Detect which cell encompasses the target text, then output its [X, Y] center coordinate. 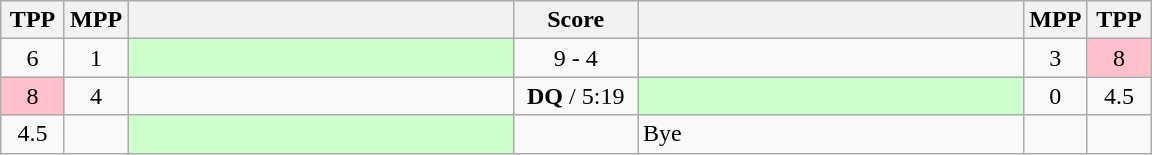
DQ / 5:19 [576, 96]
0 [1056, 96]
9 - 4 [576, 58]
Bye [831, 134]
6 [33, 58]
Score [576, 20]
1 [96, 58]
4 [96, 96]
3 [1056, 58]
